Determine the (x, y) coordinate at the center of the cell enclosing the given text.  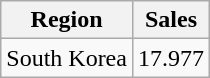
17.977 (170, 58)
Region (67, 20)
Sales (170, 20)
South Korea (67, 58)
